Scan for the cell matching the given text and deliver its (X, Y) coordinate at center. 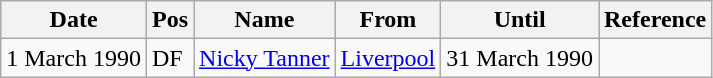
Name (265, 20)
DF (170, 58)
Nicky Tanner (265, 58)
Date (74, 20)
Reference (654, 20)
Until (520, 20)
31 March 1990 (520, 58)
1 March 1990 (74, 58)
Pos (170, 20)
From (388, 20)
Liverpool (388, 58)
